Pinpoint the cell where the given text exists, returning its [X, Y] midpoint coordinate. 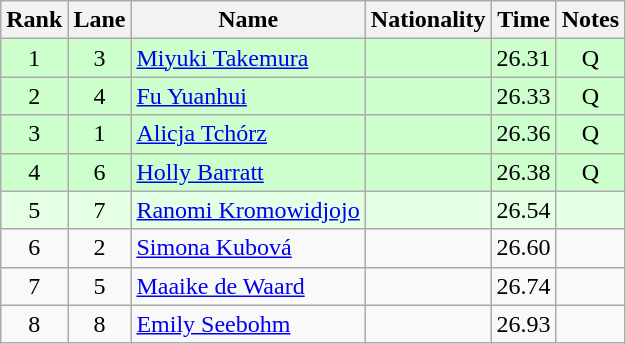
Miyuki Takemura [248, 58]
Maaike de Waard [248, 286]
26.38 [524, 172]
Holly Barratt [248, 172]
Time [524, 20]
26.74 [524, 286]
Rank [34, 20]
26.36 [524, 134]
26.60 [524, 248]
Emily Seebohm [248, 324]
Simona Kubová [248, 248]
26.93 [524, 324]
26.33 [524, 96]
26.31 [524, 58]
Notes [590, 20]
Lane [100, 20]
26.54 [524, 210]
Ranomi Kromowidjojo [248, 210]
Fu Yuanhui [248, 96]
Nationality [428, 20]
Alicja Tchórz [248, 134]
Name [248, 20]
